From the cell containing the given text, extract its center point as (X, Y) coordinate. 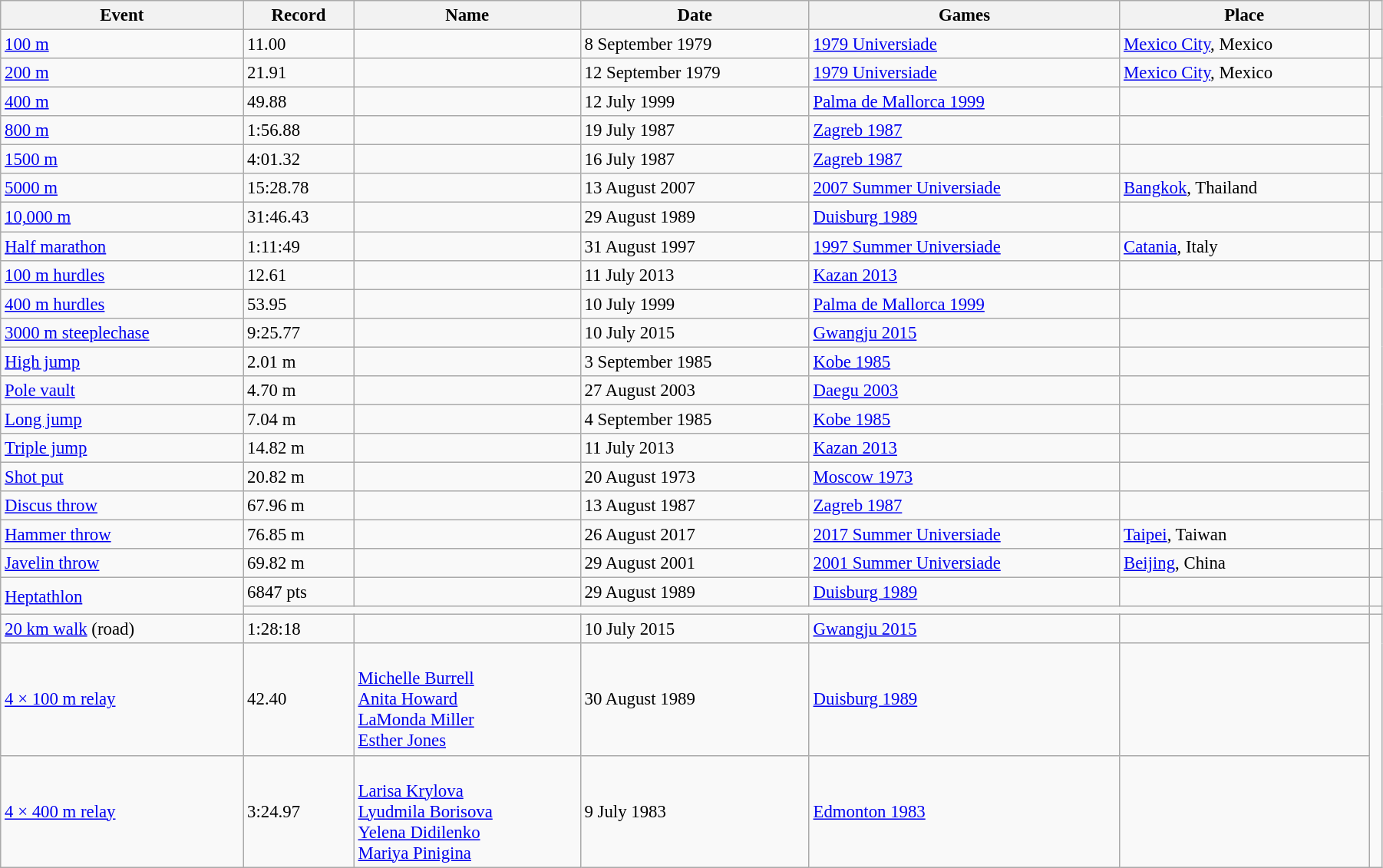
14.82 m (299, 448)
Javelin throw (122, 563)
8 September 1979 (695, 45)
Michelle BurrellAnita HowardLaMonda MillerEsther Jones (467, 700)
3 September 1985 (695, 361)
30 August 1989 (695, 700)
2017 Summer Universiade (964, 535)
4 September 1985 (695, 419)
21.91 (299, 73)
3:24.97 (299, 811)
Bangkok, Thailand (1245, 188)
Beijing, China (1245, 563)
400 m hurdles (122, 304)
31:46.43 (299, 217)
1:28:18 (299, 629)
13 August 2007 (695, 188)
Edmonton 1983 (964, 811)
42.40 (299, 700)
1997 Summer Universiade (964, 246)
5000 m (122, 188)
Taipei, Taiwan (1245, 535)
1:11:49 (299, 246)
19 July 1987 (695, 130)
4:01.32 (299, 160)
31 August 1997 (695, 246)
Discus throw (122, 506)
76.85 m (299, 535)
4 × 100 m relay (122, 700)
Hammer throw (122, 535)
3000 m steeplechase (122, 332)
800 m (122, 130)
26 August 2017 (695, 535)
100 m (122, 45)
12.61 (299, 275)
20 August 1973 (695, 477)
49.88 (299, 102)
Name (467, 15)
69.82 m (299, 563)
Heptathlon (122, 596)
1500 m (122, 160)
Catania, Italy (1245, 246)
Moscow 1973 (964, 477)
9:25.77 (299, 332)
11.00 (299, 45)
Half marathon (122, 246)
53.95 (299, 304)
Larisa KrylovaLyudmila BorisovaYelena DidilenkoMariya Pinigina (467, 811)
7.04 m (299, 419)
Shot put (122, 477)
Record (299, 15)
100 m hurdles (122, 275)
Event (122, 15)
400 m (122, 102)
Daegu 2003 (964, 391)
29 August 2001 (695, 563)
Triple jump (122, 448)
Pole vault (122, 391)
4.70 m (299, 391)
Long jump (122, 419)
2.01 m (299, 361)
2007 Summer Universiade (964, 188)
9 July 1983 (695, 811)
12 July 1999 (695, 102)
10,000 m (122, 217)
2001 Summer Universiade (964, 563)
13 August 1987 (695, 506)
10 July 1999 (695, 304)
Place (1245, 15)
15:28.78 (299, 188)
1:56.88 (299, 130)
16 July 1987 (695, 160)
200 m (122, 73)
Date (695, 15)
Games (964, 15)
20.82 m (299, 477)
12 September 1979 (695, 73)
67.96 m (299, 506)
6847 pts (299, 592)
High jump (122, 361)
27 August 2003 (695, 391)
20 km walk (road) (122, 629)
4 × 400 m relay (122, 811)
